For the text-containing cell, return its midpoint in (X, Y) coordinate format. 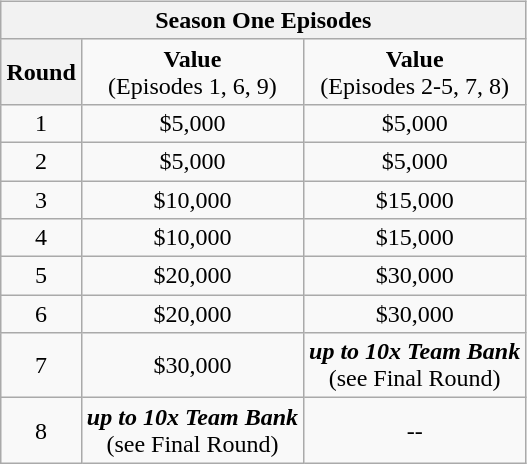
1 (41, 123)
2 (41, 161)
3 (41, 199)
6 (41, 314)
8 (41, 430)
4 (41, 238)
7 (41, 366)
-- (415, 430)
Value(Episodes 1, 6, 9) (192, 72)
Value(Episodes 2-5, 7, 8) (415, 72)
5 (41, 276)
Season One Episodes (264, 20)
Round (41, 72)
